Detect which cell encompasses the target text, then output its [X, Y] center coordinate. 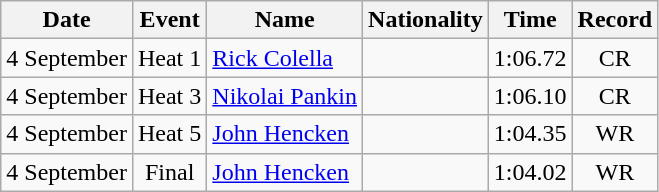
Rick Colella [285, 58]
Nikolai Pankin [285, 96]
1:04.35 [530, 134]
Date [67, 20]
Heat 1 [169, 58]
Nationality [426, 20]
1:06.10 [530, 96]
Heat 3 [169, 96]
1:06.72 [530, 58]
Name [285, 20]
1:04.02 [530, 172]
Time [530, 20]
Event [169, 20]
Record [615, 20]
Heat 5 [169, 134]
Final [169, 172]
